Extract the (X, Y) coordinate from the center of the cell holding the provided text.  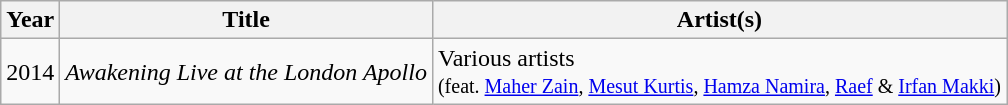
Artist(s) (719, 20)
2014 (30, 72)
Awakening Live at the London Apollo (246, 72)
Various artists (feat. Maher Zain, Mesut Kurtis, Hamza Namira, Raef & Irfan Makki) (719, 72)
Year (30, 20)
Title (246, 20)
